Determine the [x, y] coordinate at the center of the cell enclosing the given text.  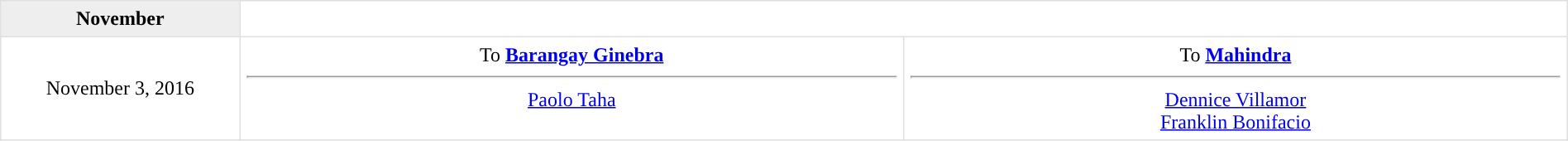
To MahindraDennice VillamorFranklin Bonifacio [1236, 88]
November 3, 2016 [121, 88]
To Barangay GinebraPaolo Taha [572, 88]
November [121, 19]
